Search for the cell housing the specified text and yield its (x, y) center coordinate. 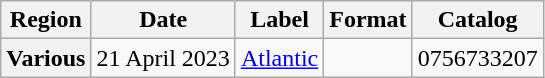
Format (368, 20)
Region (46, 20)
Label (279, 20)
21 April 2023 (163, 58)
Date (163, 20)
0756733207 (478, 58)
Atlantic (279, 58)
Catalog (478, 20)
Various (46, 58)
